Return the (x, y) coordinate for the center point of the cell that contains the specified text.  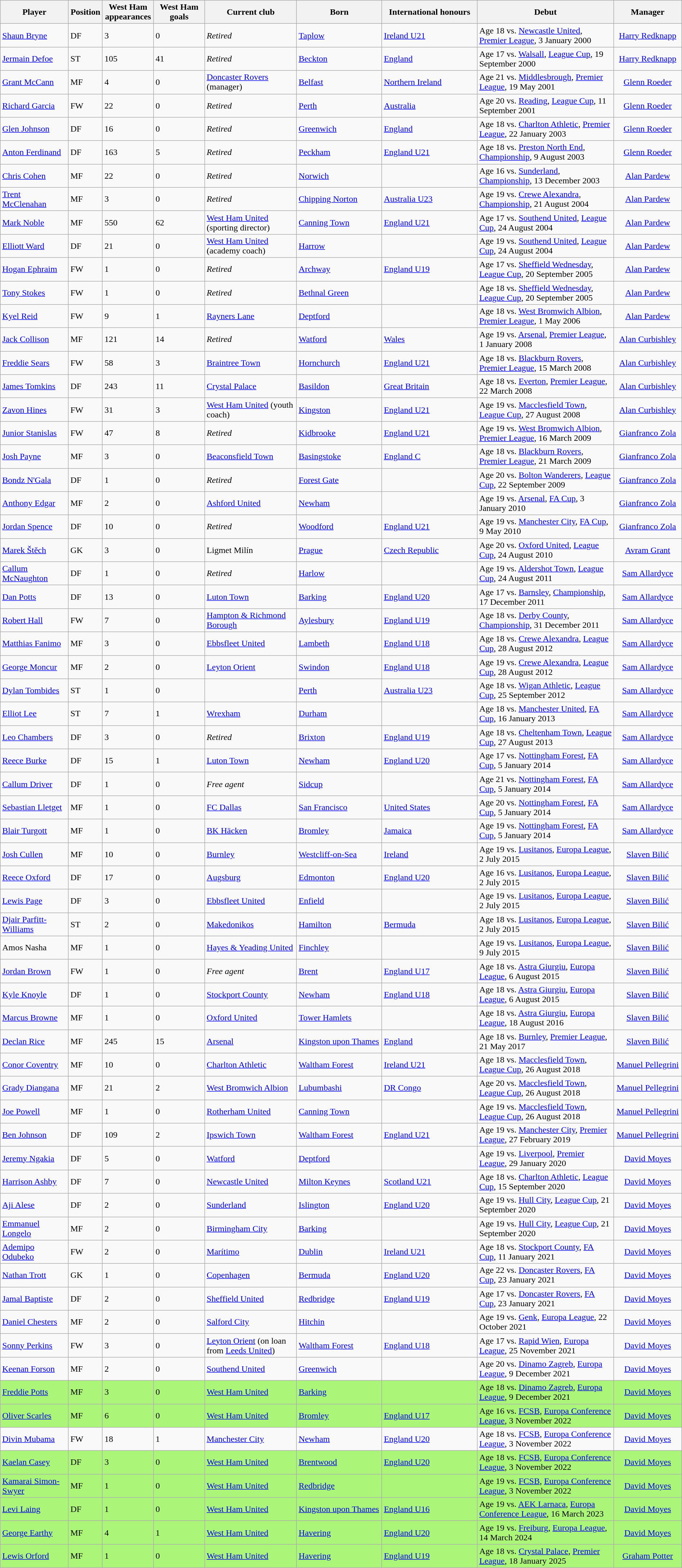
Anthony Edgar (35, 503)
Chipping Norton (340, 199)
Age 17 vs. Walsall, League Cup, 19 September 2000 (545, 59)
Milton Keynes (340, 1181)
Age 18 vs. Preston North End, Championship, 9 August 2003 (545, 152)
Tower Hamlets (340, 1018)
Ashford United (251, 503)
San Francisco (340, 808)
Robert Hall (35, 620)
Current club (251, 12)
Age 19 vs. Macclesfield Town, League Cup, 26 August 2018 (545, 1112)
Age 18 vs. Macclesfield Town, League Cup, 26 August 2018 (545, 1065)
Age 22 vs. Doncaster Rovers, FA Cup, 23 January 2021 (545, 1275)
Conor Coventry (35, 1065)
Kyel Reid (35, 316)
Beckton (340, 59)
Belfast (340, 82)
550 (128, 222)
Southend United (251, 1368)
Sonny Perkins (35, 1345)
Leyton Orient (on loan from Leeds United) (251, 1345)
13 (128, 597)
Avram Grant (648, 550)
Born (340, 12)
Augsburg (251, 877)
Age 18 vs. Lusitanos, Europa League, 2 July 2015 (545, 924)
Callum McNaughton (35, 573)
Jordan Brown (35, 971)
Crystal Palace (251, 386)
Durham (340, 714)
Oliver Scarles (35, 1415)
Prague (340, 550)
Age 20 vs. Macclesfield Town, League Cup, 26 August 2018 (545, 1088)
Taplow (340, 35)
Ireland (429, 854)
Age 21 vs. Middlesbrough, Premier League, 19 May 2001 (545, 82)
Forest Gate (340, 480)
Manager (648, 12)
Peckham (340, 152)
West Ham appearances (128, 12)
Age 19 vs. West Bromwich Albion, Premier League, 16 March 2009 (545, 433)
Brixton (340, 737)
Braintree Town (251, 363)
Oxford United (251, 1018)
Harlow (340, 573)
Age 20 vs. Reading, League Cup, 11 September 2001 (545, 106)
Kaelan Casey (35, 1463)
Hornchurch (340, 363)
Basingstoke (340, 457)
Anton Ferdinand (35, 152)
Jamaica (429, 831)
James Tomkins (35, 386)
Marcus Browne (35, 1018)
Islington (340, 1205)
George Earthy (35, 1532)
18 (128, 1439)
Joe Powell (35, 1112)
Age 17 vs. Doncaster Rovers, FA Cup, 23 January 2021 (545, 1299)
Finchley (340, 948)
Age 18 vs. Charlton Athletic, Premier League, 22 January 2003 (545, 129)
Brent (340, 971)
BK Häcken (251, 831)
Elliott Ward (35, 246)
Debut (545, 12)
Age 19 vs. Lusitanos, Europa League, 9 July 2015 (545, 948)
West Ham goals (179, 12)
Beaconsfield Town (251, 457)
Leyton Orient (251, 667)
Birmingham City (251, 1228)
Dylan Tombides (35, 690)
Graham Potter (648, 1556)
Tony Stokes (35, 293)
8 (179, 433)
Aylesbury (340, 620)
Kyle Knoyle (35, 995)
Age 19 vs. Nottingham Forest, FA Cup, 5 January 2014 (545, 831)
Zavon Hines (35, 410)
Blair Turgott (35, 831)
16 (128, 129)
Sidcup (340, 784)
West Ham United (sporting director) (251, 222)
Hitchin (340, 1322)
Age 18 vs. Stockport County, FA Cup, 11 January 2021 (545, 1252)
Hayes & Yeading United (251, 948)
Copenhagen (251, 1275)
Levi Laing (35, 1509)
Ligmet Milín (251, 550)
Age 17 vs. Nottingham Forest, FA Cup, 5 January 2014 (545, 761)
9 (128, 316)
62 (179, 222)
Swindon (340, 667)
163 (128, 152)
Age 18 vs. Charlton Athletic, League Cup, 15 September 2020 (545, 1181)
Doncaster Rovers (manager) (251, 82)
Norwich (340, 175)
Amos Nasha (35, 948)
105 (128, 59)
Age 19 vs. Aldershot Town, League Cup, 24 August 2011 (545, 573)
Jack Collison (35, 339)
Freddie Potts (35, 1392)
Jordan Spence (35, 526)
Age 19 vs. Manchester City, Premier League, 27 February 2019 (545, 1135)
Salford City (251, 1322)
Jermain Defoe (35, 59)
Age 20 vs. Dinamo Zagreb, Europa League, 9 December 2021 (545, 1368)
Matthias Fanimo (35, 644)
FC Dallas (251, 808)
Ademipo Odubeko (35, 1252)
England C (429, 457)
Aji Alese (35, 1205)
Arsenal (251, 1041)
West Ham United (academy coach) (251, 246)
Age 19 vs. Arsenal, FA Cup, 3 January 2010 (545, 503)
Marek Štěch (35, 550)
Chris Cohen (35, 175)
109 (128, 1135)
Czech Republic (429, 550)
Age 18 vs. Manchester United, FA Cup, 16 January 2013 (545, 714)
Dan Potts (35, 597)
Age 19 vs. Arsenal, Premier League, 1 January 2008 (545, 339)
Dublin (340, 1252)
Kingston (340, 410)
DR Congo (429, 1088)
Josh Cullen (35, 854)
Harrison Ashby (35, 1181)
Age 20 vs. Nottingham Forest, FA Cup, 5 January 2014 (545, 808)
Marítimo (251, 1252)
Leo Chambers (35, 737)
West Ham United (youth coach) (251, 410)
Age 16 vs. FCSB, Europa Conference League, 3 November 2022 (545, 1415)
Jamal Baptiste (35, 1299)
Age 16 vs. Lusitanos, Europa League, 2 July 2015 (545, 877)
Nathan Trott (35, 1275)
Shaun Bryne (35, 35)
Rayners Lane (251, 316)
Stockport County (251, 995)
Bondz N'Gala (35, 480)
Age 18 vs. Crewe Alexandra, League Cup, 28 August 2012 (545, 644)
Age 17 vs. Sheffield Wednesday, League Cup, 20 September 2005 (545, 269)
Age 18 vs. Cheltenham Town, League Cup, 27 August 2013 (545, 737)
International honours (429, 12)
Player (35, 12)
Edmonton (340, 877)
Age 18 vs. Sheffield Wednesday, League Cup, 20 September 2005 (545, 293)
Lambeth (340, 644)
Age 20 vs. Oxford United, League Cup, 24 August 2010 (545, 550)
Age 17 vs. Southend United, League Cup, 24 August 2004 (545, 222)
Elliot Lee (35, 714)
Junior Stanislas (35, 433)
Age 18 vs. Everton, Premier League, 22 March 2008 (545, 386)
Westcliff-on-Sea (340, 854)
11 (179, 386)
Hampton & Richmond Borough (251, 620)
Age 17 vs. Rapid Wien, Europa League, 25 November 2021 (545, 1345)
245 (128, 1041)
Hogan Ephraim (35, 269)
Djair Parfitt-Williams (35, 924)
Harrow (340, 246)
Richard Garcia (35, 106)
Great Britain (429, 386)
Age 18 vs. Derby County, Championship, 31 December 2011 (545, 620)
Sunderland (251, 1205)
Glen Johnson (35, 129)
Woodford (340, 526)
Age 18 vs. Dinamo Zagreb, Europa League, 9 December 2021 (545, 1392)
Age 19 vs. Southend United, League Cup, 24 August 2004 (545, 246)
Australia (429, 106)
Age 16 vs. Sunderland, Championship, 13 December 2003 (545, 175)
Wrexham (251, 714)
Sebastian Lletget (35, 808)
Age 19 vs. Macclesfield Town, League Cup, 27 August 2008 (545, 410)
47 (128, 433)
Trent McClenahan (35, 199)
Emmanuel Longelo (35, 1228)
Burnley (251, 854)
58 (128, 363)
Age 20 vs. Bolton Wanderers, League Cup, 22 September 2009 (545, 480)
Age 19 vs. FCSB, Europa Conference League, 3 November 2022 (545, 1486)
243 (128, 386)
Lubumbashi (340, 1088)
Ben Johnson (35, 1135)
31 (128, 410)
Age 19 vs. Crewe Alexandra, League Cup, 28 August 2012 (545, 667)
Wales (429, 339)
121 (128, 339)
Newcastle United (251, 1181)
Basildon (340, 386)
Brentwood (340, 1463)
Age 18 vs. Crystal Palace, Premier League, 18 January 2025 (545, 1556)
Declan Rice (35, 1041)
Age 19 vs. AEK Larnaca, Europa Conference League, 16 March 2023 (545, 1509)
Age 18 vs. Newcastle United, Premier League, 3 January 2000 (545, 35)
Daniel Chesters (35, 1322)
Age 19 vs. Liverpool, Premier League, 29 January 2020 (545, 1158)
Josh Payne (35, 457)
Age 19 vs. Freiburg, Europa League, 14 March 2024 (545, 1532)
Grant McCann (35, 82)
Mark Noble (35, 222)
Age 18 vs. Astra Giurgiu, Europa League, 18 August 2016 (545, 1018)
England U16 (429, 1509)
Age 18 vs. West Bromwich Albion, Premier League, 1 May 2006 (545, 316)
George Moncur (35, 667)
Grady Diangana (35, 1088)
Position (86, 12)
Age 18 vs. Wigan Athletic, League Cup, 25 September 2012 (545, 690)
Archway (340, 269)
Manchester City (251, 1439)
Age 21 vs. Nottingham Forest, FA Cup, 5 January 2014 (545, 784)
Kamarai Simon-Swyer (35, 1486)
West Bromwich Albion (251, 1088)
Age 17 vs. Barnsley, Championship, 17 December 2011 (545, 597)
Makedonikos (251, 924)
Kidbrooke (340, 433)
Lewis Page (35, 901)
Ipswich Town (251, 1135)
Callum Driver (35, 784)
Hamilton (340, 924)
Age 19 vs. Crewe Alexandra, Championship, 21 August 2004 (545, 199)
Scotland U21 (429, 1181)
Keenan Forson (35, 1368)
Lewis Orford (35, 1556)
Rotherham United (251, 1112)
Age 19 vs. Manchester City, FA Cup, 9 May 2010 (545, 526)
Age 18 vs. Blackburn Rovers, Premier League, 21 March 2009 (545, 457)
Reece Burke (35, 761)
Freddie Sears (35, 363)
41 (179, 59)
Age 18 vs. Burnley, Premier League, 21 May 2017 (545, 1041)
Sheffield United (251, 1299)
Age 18 vs. Blackburn Rovers, Premier League, 15 March 2008 (545, 363)
United States (429, 808)
Jeremy Ngakia (35, 1158)
Divin Mubama (35, 1439)
6 (128, 1415)
Reece Oxford (35, 877)
14 (179, 339)
Charlton Athletic (251, 1065)
Northern Ireland (429, 82)
17 (128, 877)
Bethnal Green (340, 293)
Enfield (340, 901)
Age 19 vs. Genk, Europa League, 22 October 2021 (545, 1322)
